Find where the given text appears and provide that cell's center as [x, y] coordinate. 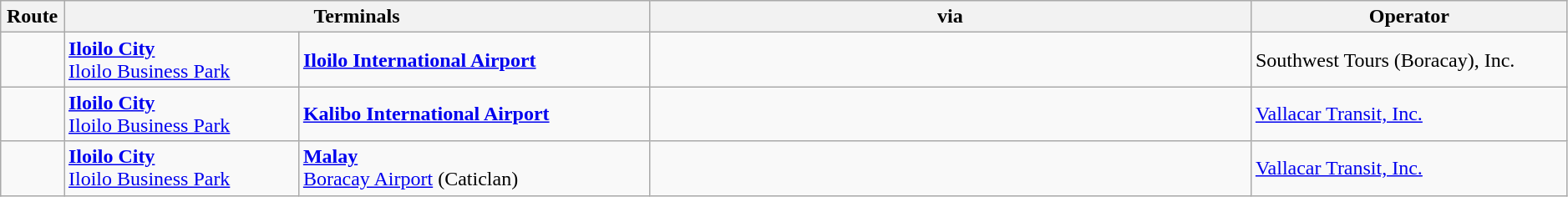
Terminals [356, 17]
Iloilo International Airport [474, 60]
Southwest Tours (Boracay), Inc. [1408, 60]
Kalibo International Airport [474, 114]
MalayBoracay Airport (Caticlan) [474, 169]
Operator [1408, 17]
Route [33, 17]
via [950, 17]
